Return the (x, y) coordinate for the center point of the cell that contains the specified text.  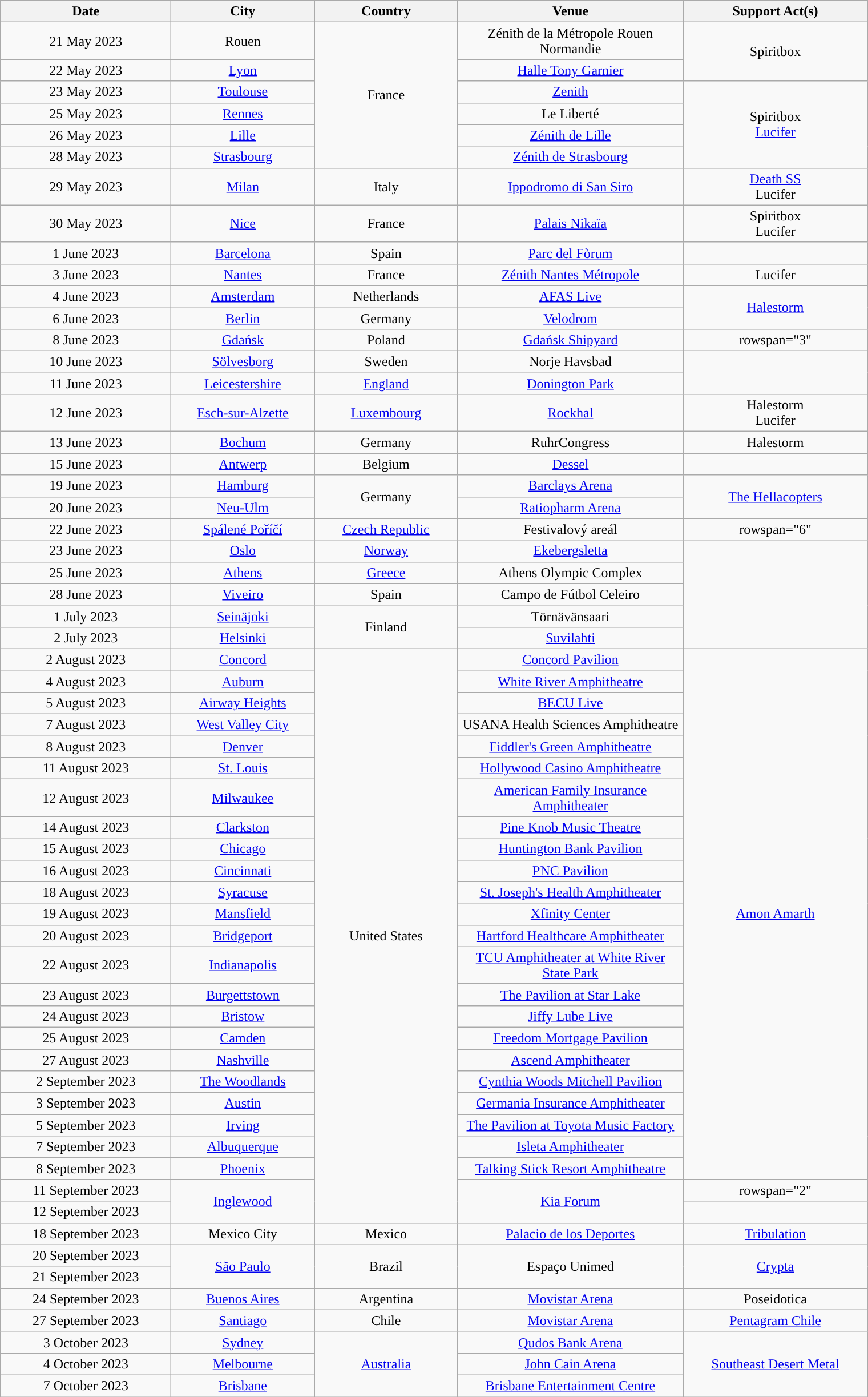
Bridgeport (243, 936)
Velodrom (571, 318)
4 June 2023 (86, 296)
Pentagram Chile (775, 1320)
Zenith (571, 92)
West Valley City (243, 725)
Denver (243, 747)
Athens (243, 573)
Xfinity Center (571, 914)
Fiddler's Green Amphitheatre (571, 747)
21 September 2023 (86, 1277)
23 May 2023 (86, 92)
Suvilahti (571, 638)
The Woodlands (243, 1082)
Finland (386, 627)
6 June 2023 (86, 318)
Rouen (243, 41)
8 September 2023 (86, 1169)
26 May 2023 (86, 135)
Toulouse (243, 92)
The Pavilion at Star Lake (571, 995)
Zénith de la Métropole Rouen Normandie (571, 41)
Milan (243, 186)
Halle Tony Garnier (571, 70)
St. Louis (243, 768)
American Family Insurance Amphitheater (571, 798)
Date (86, 11)
Chicago (243, 849)
3 June 2023 (86, 275)
Freedom Mortgage Pavilion (571, 1038)
Jiffy Lube Live (571, 1016)
28 May 2023 (86, 157)
Gdańsk Shipyard (571, 340)
23 June 2023 (86, 551)
Santiago (243, 1320)
Athens Olympic Complex (571, 573)
AFAS Live (571, 296)
Tribulation (775, 1234)
Zénith de Lille (571, 135)
Palacio de los Deportes (571, 1234)
Zénith Nantes Métropole (571, 275)
Kia Forum (571, 1201)
Festivalový areál (571, 529)
England (386, 384)
Strasbourg (243, 157)
Inglewood (243, 1201)
White River Amphitheatre (571, 681)
PNC Pavilion (571, 871)
Luxembourg (386, 413)
Poland (386, 340)
Rockhal (571, 413)
Venue (571, 11)
Crypta (775, 1266)
Isleta Amphitheater (571, 1147)
8 August 2023 (86, 747)
Netherlands (386, 296)
Rennes (243, 114)
15 June 2023 (86, 464)
Germania Insurance Amphitheater (571, 1104)
Czech Republic (386, 529)
20 June 2023 (86, 508)
22 June 2023 (86, 529)
20 September 2023 (86, 1255)
Hollywood Casino Amphitheatre (571, 768)
Qudos Bank Arena (571, 1342)
Törnävänsaari (571, 616)
Southeast Desert Metal (775, 1364)
BECU Live (571, 703)
19 June 2023 (86, 486)
11 August 2023 (86, 768)
25 August 2023 (86, 1038)
John Cain Arena (571, 1364)
Le Liberté (571, 114)
Mexico (386, 1234)
7 August 2023 (86, 725)
HalestormLucifer (775, 413)
25 May 2023 (86, 114)
1 June 2023 (86, 253)
Brisbane (243, 1386)
Sydney (243, 1342)
Indianapolis (243, 965)
2 July 2023 (86, 638)
Brazil (386, 1266)
11 June 2023 (86, 384)
Hamburg (243, 486)
Argentina (386, 1299)
Cincinnati (243, 871)
3 October 2023 (86, 1342)
29 May 2023 (86, 186)
18 September 2023 (86, 1234)
Zénith de Strasbourg (571, 157)
Seinäjoki (243, 616)
Viveiro (243, 594)
28 June 2023 (86, 594)
Bochum (243, 442)
Italy (386, 186)
Bristow (243, 1016)
Albuquerque (243, 1147)
Pine Knob Music Theatre (571, 827)
St. Joseph's Health Amphitheater (571, 892)
12 September 2023 (86, 1212)
Poseidotica (775, 1299)
Oslo (243, 551)
1 July 2023 (86, 616)
Helsinki (243, 638)
Phoenix (243, 1169)
Donington Park (571, 384)
Campo de Fútbol Celeiro (571, 594)
Sölvesborg (243, 362)
Airway Heights (243, 703)
Auburn (243, 681)
Talking Stick Resort Amphitheatre (571, 1169)
Lyon (243, 70)
7 September 2023 (86, 1147)
11 September 2023 (86, 1190)
Nice (243, 224)
Berlin (243, 318)
Belgium (386, 464)
12 June 2023 (86, 413)
Lille (243, 135)
Ekebergsletta (571, 551)
rowspan="6" (775, 529)
The Pavilion at Toyota Music Factory (571, 1125)
Australia (386, 1364)
27 August 2023 (86, 1060)
Mexico City (243, 1234)
8 June 2023 (86, 340)
Esch-sur-Alzette (243, 413)
Amsterdam (243, 296)
Chile (386, 1320)
Barclays Arena (571, 486)
Amon Amarth (775, 913)
2 August 2023 (86, 659)
Dessel (571, 464)
Palais Nikaïa (571, 224)
Death SSLucifer (775, 186)
2 September 2023 (86, 1082)
Irving (243, 1125)
Sweden (386, 362)
5 August 2023 (86, 703)
RuhrCongress (571, 442)
Huntington Bank Pavilion (571, 849)
7 October 2023 (86, 1386)
Milwaukee (243, 798)
Nashville (243, 1060)
25 June 2023 (86, 573)
Burgettstown (243, 995)
rowspan="2" (775, 1190)
5 September 2023 (86, 1125)
Lucifer (775, 275)
Parc del Fòrum (571, 253)
24 September 2023 (86, 1299)
10 June 2023 (86, 362)
24 August 2023 (86, 1016)
Greece (386, 573)
Ippodromo di San Siro (571, 186)
Hartford Healthcare Amphitheater (571, 936)
TCU Amphitheater at White River State Park (571, 965)
Support Act(s) (775, 11)
Ratiopharm Arena (571, 508)
Ascend Amphitheater (571, 1060)
14 August 2023 (86, 827)
rowspan="3" (775, 340)
Austin (243, 1104)
Antwerp (243, 464)
30 May 2023 (86, 224)
City (243, 11)
Neu-Ulm (243, 508)
Cynthia Woods Mitchell Pavilion (571, 1082)
Concord Pavilion (571, 659)
Leicestershire (243, 384)
Gdańsk (243, 340)
3 September 2023 (86, 1104)
27 September 2023 (86, 1320)
Brisbane Entertainment Centre (571, 1386)
22 August 2023 (86, 965)
Clarkston (243, 827)
São Paulo (243, 1266)
19 August 2023 (86, 914)
13 June 2023 (86, 442)
Spiritbox (775, 51)
15 August 2023 (86, 849)
Espaço Unimed (571, 1266)
20 August 2023 (86, 936)
Mansfield (243, 914)
21 May 2023 (86, 41)
Camden (243, 1038)
Syracuse (243, 892)
United States (386, 936)
18 August 2023 (86, 892)
Barcelona (243, 253)
The Hellacopters (775, 497)
Buenos Aires (243, 1299)
USANA Health Sciences Amphitheatre (571, 725)
22 May 2023 (86, 70)
4 October 2023 (86, 1364)
12 August 2023 (86, 798)
Melbourne (243, 1364)
16 August 2023 (86, 871)
Spálené Poříčí (243, 529)
Nantes (243, 275)
23 August 2023 (86, 995)
4 August 2023 (86, 681)
Norway (386, 551)
Country (386, 11)
Norje Havsbad (571, 362)
Concord (243, 659)
